From the cell containing the given text, extract its center point as [X, Y] coordinate. 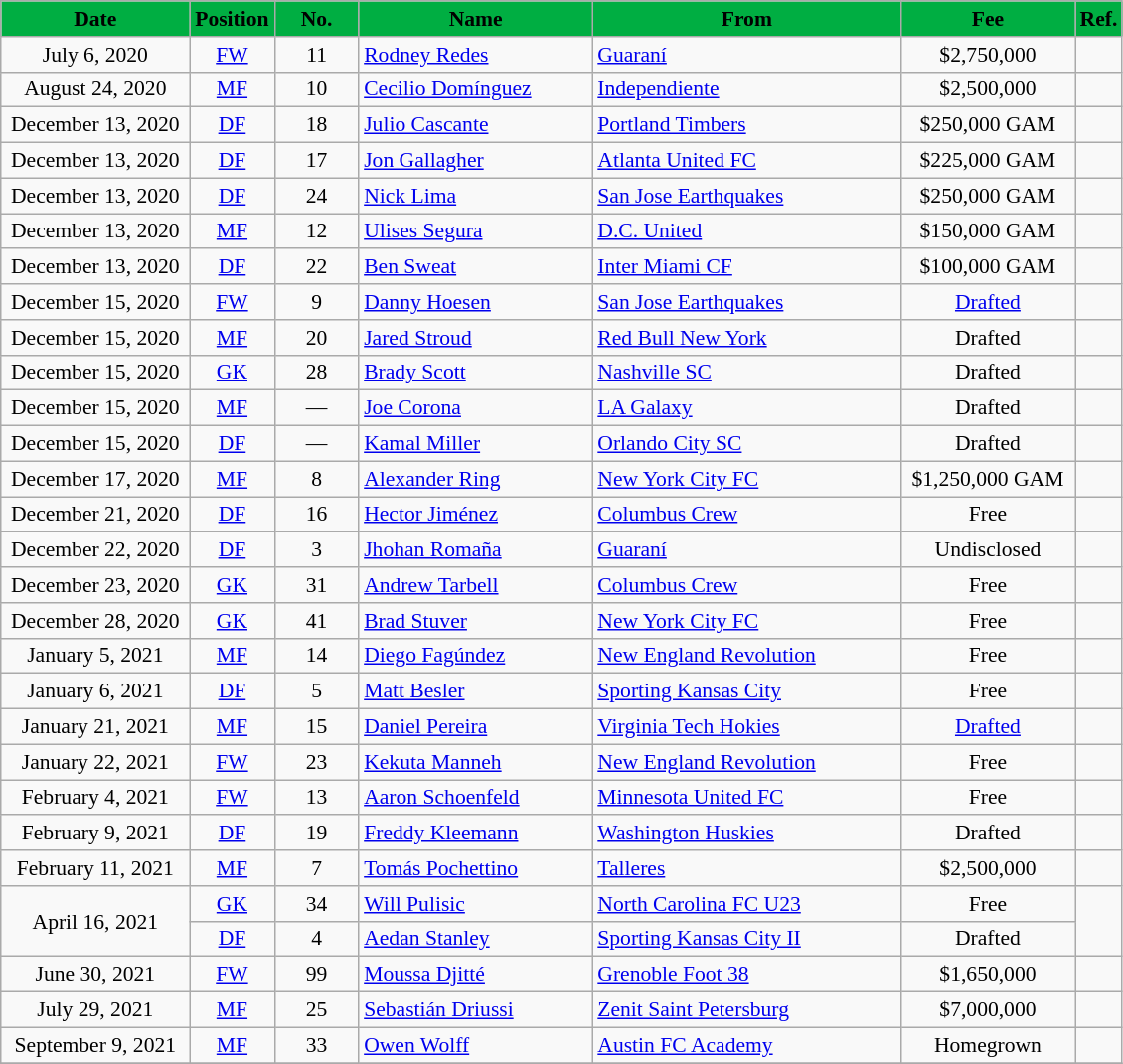
$7,000,000 [988, 1010]
June 30, 2021 [95, 975]
Kamal Miller [475, 444]
23 [316, 762]
14 [316, 656]
$150,000 GAM [988, 231]
February 4, 2021 [95, 798]
7 [316, 868]
Andrew Tarbell [475, 585]
Cecilio Domínguez [475, 89]
5 [316, 691]
No. [316, 19]
$225,000 GAM [988, 161]
24 [316, 196]
December 21, 2020 [95, 515]
Nick Lima [475, 196]
Name [475, 19]
Rodney Redes [475, 55]
Minnesota United FC [746, 798]
December 22, 2020 [95, 550]
Owen Wolff [475, 1045]
North Carolina FC U23 [746, 904]
Date [95, 19]
December 28, 2020 [95, 621]
41 [316, 621]
11 [316, 55]
From [746, 19]
Kekuta Manneh [475, 762]
34 [316, 904]
Atlanta United FC [746, 161]
Danny Hoesen [475, 302]
Sebastián Driussi [475, 1010]
Freddy Kleemann [475, 834]
12 [316, 231]
Brady Scott [475, 373]
D.C. United [746, 231]
Ben Sweat [475, 267]
31 [316, 585]
Grenoble Foot 38 [746, 975]
3 [316, 550]
Brad Stuver [475, 621]
Aaron Schoenfeld [475, 798]
Jared Stroud [475, 338]
January 21, 2021 [95, 727]
Aedan Stanley [475, 939]
Julio Cascante [475, 125]
16 [316, 515]
Matt Besler [475, 691]
17 [316, 161]
Washington Huskies [746, 834]
Undisclosed [988, 550]
Alexander Ring [475, 479]
Portland Timbers [746, 125]
28 [316, 373]
22 [316, 267]
9 [316, 302]
Fee [988, 19]
Sporting Kansas City [746, 691]
Independiente [746, 89]
Daniel Pereira [475, 727]
Ref. [1099, 19]
33 [316, 1045]
Homegrown [988, 1045]
Zenit Saint Petersburg [746, 1010]
13 [316, 798]
25 [316, 1010]
September 9, 2021 [95, 1045]
January 22, 2021 [95, 762]
February 11, 2021 [95, 868]
99 [316, 975]
$2,750,000 [988, 55]
18 [316, 125]
4 [316, 939]
December 17, 2020 [95, 479]
Tomás Pochettino [475, 868]
Joe Corona [475, 408]
20 [316, 338]
19 [316, 834]
$1,650,000 [988, 975]
December 23, 2020 [95, 585]
Inter Miami CF [746, 267]
Orlando City SC [746, 444]
15 [316, 727]
10 [316, 89]
Will Pulisic [475, 904]
Austin FC Academy [746, 1045]
July 29, 2021 [95, 1010]
Talleres [746, 868]
LA Galaxy [746, 408]
Jon Gallagher [475, 161]
8 [316, 479]
Ulises Segura [475, 231]
Red Bull New York [746, 338]
Sporting Kansas City II [746, 939]
Diego Fagúndez [475, 656]
Nashville SC [746, 373]
February 9, 2021 [95, 834]
April 16, 2021 [95, 922]
Moussa Djitté [475, 975]
January 6, 2021 [95, 691]
August 24, 2020 [95, 89]
Virginia Tech Hokies [746, 727]
Hector Jiménez [475, 515]
$1,250,000 GAM [988, 479]
Jhohan Romaña [475, 550]
Position [233, 19]
July 6, 2020 [95, 55]
January 5, 2021 [95, 656]
$100,000 GAM [988, 267]
